Provide the [x, y] coordinate of the cell's center where the given text is located.  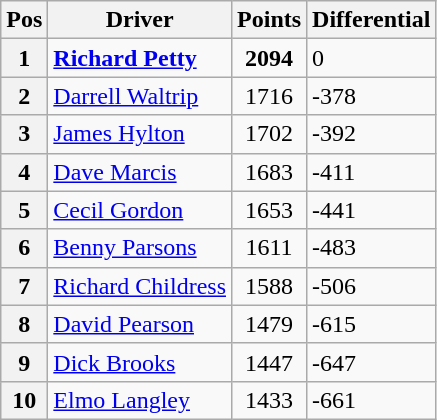
0 [372, 58]
-506 [372, 286]
-483 [372, 248]
1653 [270, 210]
2 [24, 96]
1447 [270, 362]
Dave Marcis [140, 172]
1479 [270, 324]
Darrell Waltrip [140, 96]
6 [24, 248]
Driver [140, 20]
4 [24, 172]
1702 [270, 134]
-661 [372, 400]
Richard Childress [140, 286]
-647 [372, 362]
Differential [372, 20]
Dick Brooks [140, 362]
-378 [372, 96]
-615 [372, 324]
3 [24, 134]
-392 [372, 134]
1 [24, 58]
1588 [270, 286]
David Pearson [140, 324]
Cecil Gordon [140, 210]
1611 [270, 248]
8 [24, 324]
Richard Petty [140, 58]
1683 [270, 172]
James Hylton [140, 134]
5 [24, 210]
Elmo Langley [140, 400]
1433 [270, 400]
10 [24, 400]
-411 [372, 172]
Benny Parsons [140, 248]
9 [24, 362]
Points [270, 20]
Pos [24, 20]
-441 [372, 210]
7 [24, 286]
1716 [270, 96]
2094 [270, 58]
